Identify which cell holds the provided text, then report its [X, Y] central coordinate. 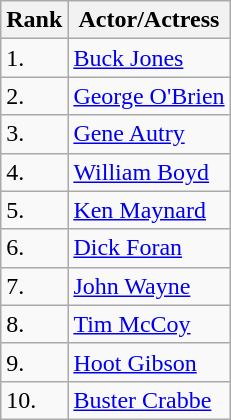
7. [34, 286]
Buster Crabbe [149, 400]
Gene Autry [149, 134]
3. [34, 134]
6. [34, 248]
Actor/Actress [149, 20]
John Wayne [149, 286]
10. [34, 400]
4. [34, 172]
Hoot Gibson [149, 362]
8. [34, 324]
George O'Brien [149, 96]
9. [34, 362]
1. [34, 58]
William Boyd [149, 172]
5. [34, 210]
Dick Foran [149, 248]
Tim McCoy [149, 324]
Buck Jones [149, 58]
Ken Maynard [149, 210]
2. [34, 96]
Rank [34, 20]
